Scan for the cell matching the given text and deliver its [x, y] coordinate at center. 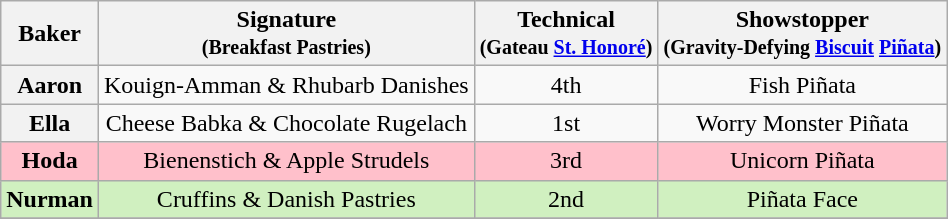
Showstopper(Gravity-Defying Biscuit Piñata) [802, 34]
Bienenstich & Apple Strudels [286, 161]
Baker [50, 34]
Nurman [50, 199]
Aaron [50, 85]
Cruffins & Danish Pastries [286, 199]
1st [566, 123]
Piñata Face [802, 199]
Unicorn Piñata [802, 161]
3rd [566, 161]
Ella [50, 123]
Worry Monster Piñata [802, 123]
4th [566, 85]
Cheese Babka & Chocolate Rugelach [286, 123]
Technical(Gateau St. Honoré) [566, 34]
2nd [566, 199]
Hoda [50, 161]
Signature(Breakfast Pastries) [286, 34]
Fish Piñata [802, 85]
Kouign-Amman & Rhubarb Danishes [286, 85]
